Determine the (X, Y) coordinate at the center of the cell enclosing the given text.  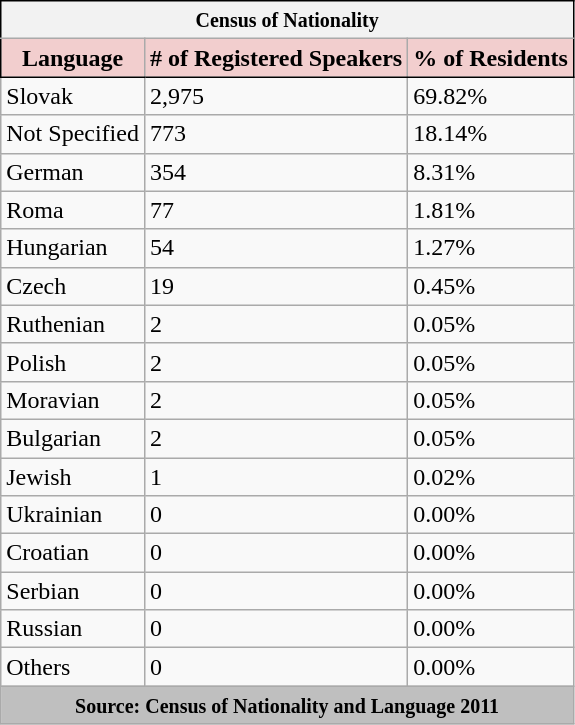
54 (276, 248)
Czech (73, 286)
Source: Census of Nationality and Language 2011 (288, 705)
Others (73, 667)
Not Specified (73, 134)
8.31% (491, 172)
Bulgarian (73, 438)
Roma (73, 210)
Hungarian (73, 248)
354 (276, 172)
Language (73, 58)
19 (276, 286)
Croatian (73, 553)
77 (276, 210)
Jewish (73, 477)
Slovak (73, 96)
773 (276, 134)
German (73, 172)
Census of Nationality (288, 20)
0.45% (491, 286)
Ukrainian (73, 515)
18.14% (491, 134)
Serbian (73, 591)
Polish (73, 362)
69.82% (491, 96)
1.81% (491, 210)
% of Residents (491, 58)
# of Registered Speakers (276, 58)
0.02% (491, 477)
Ruthenian (73, 324)
1.27% (491, 248)
Moravian (73, 400)
1 (276, 477)
Russian (73, 629)
2,975 (276, 96)
